From the cell containing the given text, extract its center point as [X, Y] coordinate. 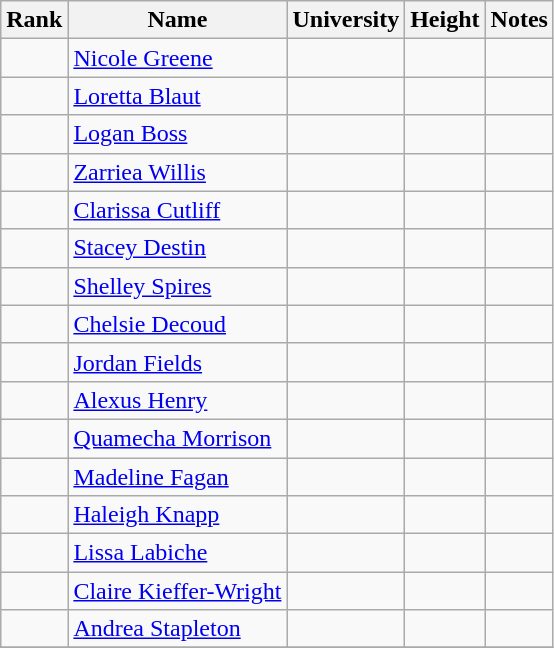
Loretta Blaut [178, 96]
Nicole Greene [178, 58]
Stacey Destin [178, 248]
Clarissa Cutliff [178, 210]
Chelsie Decoud [178, 324]
Andrea Stapleton [178, 629]
Quamecha Morrison [178, 438]
University [346, 20]
Logan Boss [178, 134]
Lissa Labiche [178, 553]
Jordan Fields [178, 362]
Alexus Henry [178, 400]
Shelley Spires [178, 286]
Rank [34, 20]
Haleigh Knapp [178, 515]
Claire Kieffer-Wright [178, 591]
Madeline Fagan [178, 477]
Notes [519, 20]
Zarriea Willis [178, 172]
Name [178, 20]
Height [445, 20]
